Determine the [X, Y] coordinate at the center of the cell enclosing the given text.  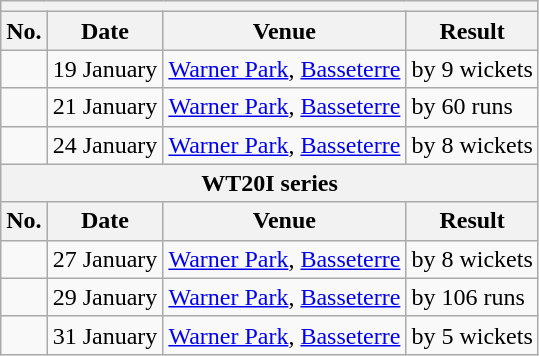
WT20I series [270, 183]
27 January [105, 259]
31 January [105, 335]
by 9 wickets [472, 69]
by 5 wickets [472, 335]
19 January [105, 69]
24 January [105, 145]
by 60 runs [472, 107]
29 January [105, 297]
21 January [105, 107]
by 106 runs [472, 297]
